For the text-containing cell, return its midpoint in [x, y] coordinate format. 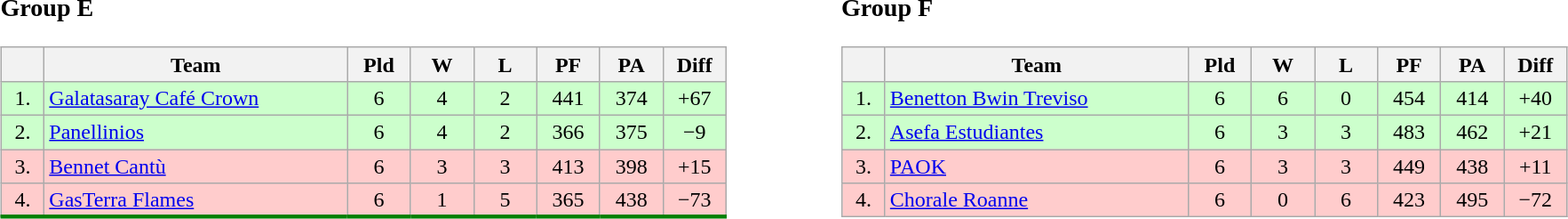
462 [1473, 133]
423 [1409, 200]
+15 [695, 166]
375 [631, 133]
413 [569, 166]
441 [569, 98]
Bennet Cantù [195, 166]
Panellinios [195, 133]
1 [442, 200]
495 [1473, 200]
365 [569, 200]
−72 [1535, 200]
5 [505, 200]
Chorale Roanne [1036, 200]
483 [1409, 133]
+67 [695, 98]
−73 [695, 200]
366 [569, 133]
GasTerra Flames [195, 200]
+11 [1535, 166]
−9 [695, 133]
414 [1473, 98]
Benetton Bwin Treviso [1036, 98]
+21 [1535, 133]
398 [631, 166]
+40 [1535, 98]
PAOK [1036, 166]
454 [1409, 98]
449 [1409, 166]
Galatasaray Café Crown [195, 98]
374 [631, 98]
Asefa Estudiantes [1036, 133]
